Return [x, y] of the center of cell containing provided text 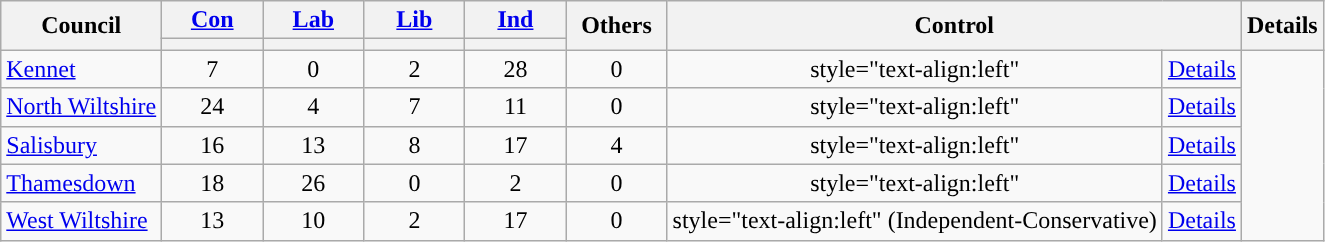
North Wiltshire [82, 107]
Council [82, 26]
Lab [314, 20]
Thamesdown [82, 183]
Con [212, 20]
style="text-align:left" (Independent-Conservative) [914, 221]
24 [212, 107]
16 [212, 145]
11 [516, 107]
10 [314, 221]
18 [212, 183]
Salisbury [82, 145]
8 [414, 145]
West Wiltshire [82, 221]
Kennet [82, 69]
Others [616, 26]
Ind [516, 20]
Lib [414, 20]
26 [314, 183]
Control [954, 26]
28 [516, 69]
